Find where the given text appears and provide that cell's center as (X, Y) coordinate. 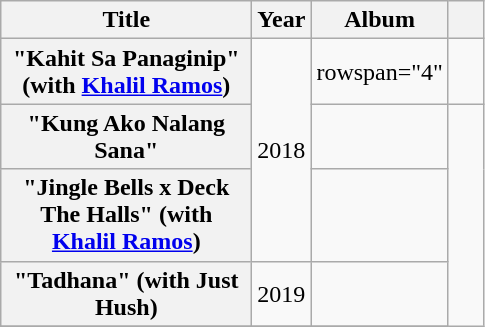
"Jingle Bells x Deck The Halls" (with Khalil Ramos) (126, 215)
Year (282, 20)
Title (126, 20)
Album (380, 20)
rowspan="4" (380, 72)
"Kahit Sa Panaginip" (with Khalil Ramos) (126, 72)
"Tadhana" (with Just Hush) (126, 294)
"Kung Ako Nalang Sana" (126, 136)
2018 (282, 150)
2019 (282, 294)
